Determine the [X, Y] coordinate at the center of the cell enclosing the given text.  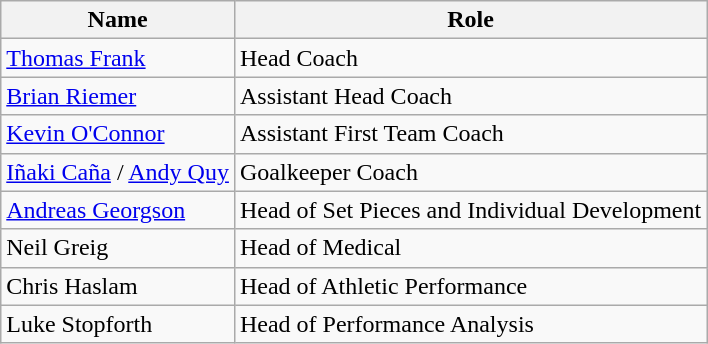
Brian Riemer [118, 96]
Thomas Frank [118, 58]
Head of Athletic Performance [470, 286]
Assistant Head Coach [470, 96]
Head of Set Pieces and Individual Development [470, 210]
Iñaki Caña / Andy Quy [118, 172]
Role [470, 20]
Kevin O'Connor [118, 134]
Head Coach [470, 58]
Chris Haslam [118, 286]
Andreas Georgson [118, 210]
Name [118, 20]
Goalkeeper Coach [470, 172]
Assistant First Team Coach [470, 134]
Luke Stopforth [118, 324]
Neil Greig [118, 248]
Head of Medical [470, 248]
Head of Performance Analysis [470, 324]
